Extract the (x, y) coordinate from the center of the cell holding the provided text.  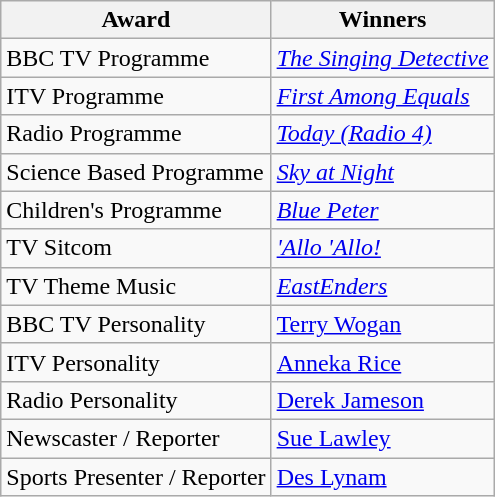
'Allo 'Allo! (382, 248)
Science Based Programme (136, 172)
Sports Presenter / Reporter (136, 477)
Sky at Night (382, 172)
Des Lynam (382, 477)
Award (136, 20)
BBC TV Personality (136, 324)
BBC TV Programme (136, 58)
TV Theme Music (136, 286)
Newscaster / Reporter (136, 438)
ITV Personality (136, 362)
First Among Equals (382, 96)
Derek Jameson (382, 400)
Radio Personality (136, 400)
Children's Programme (136, 210)
TV Sitcom (136, 248)
Winners (382, 20)
ITV Programme (136, 96)
EastEnders (382, 286)
Terry Wogan (382, 324)
Sue Lawley (382, 438)
Radio Programme (136, 134)
The Singing Detective (382, 58)
Today (Radio 4) (382, 134)
Anneka Rice (382, 362)
Blue Peter (382, 210)
